Return (X, Y) of the center of cell containing provided text 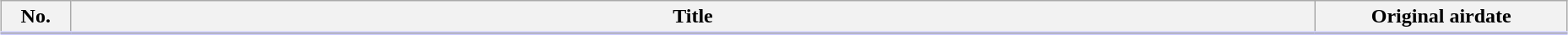
Original airdate (1441, 17)
Title (693, 17)
No. (35, 17)
